Provide the [X, Y] coordinate of the cell's center where the given text is located.  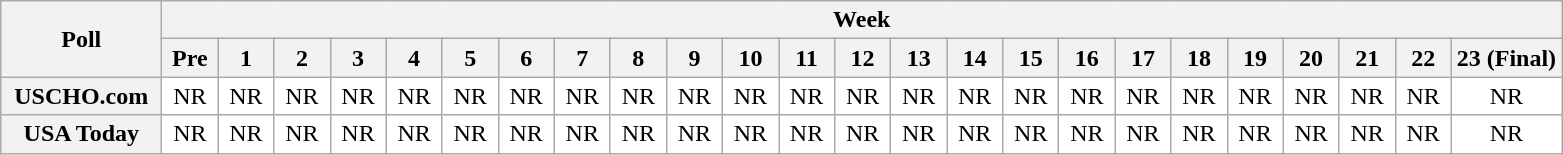
11 [806, 58]
19 [1255, 58]
2 [302, 58]
Pre [190, 58]
Poll [82, 39]
Week [862, 20]
8 [638, 58]
USA Today [82, 134]
22 [1423, 58]
21 [1367, 58]
23 (Final) [1506, 58]
USCHO.com [82, 96]
9 [694, 58]
17 [1143, 58]
13 [919, 58]
4 [414, 58]
16 [1087, 58]
3 [358, 58]
18 [1199, 58]
14 [975, 58]
15 [1031, 58]
20 [1311, 58]
7 [582, 58]
10 [750, 58]
12 [863, 58]
1 [246, 58]
6 [526, 58]
5 [470, 58]
